Return [X, Y] of the center of cell containing provided text 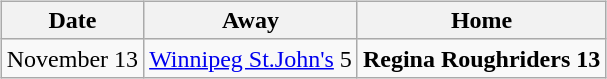
Away [251, 20]
Home [481, 20]
November 13 [72, 58]
Winnipeg St.John's 5 [251, 58]
Date [72, 20]
Regina Roughriders 13 [481, 58]
